Search for the cell housing the specified text and yield its (X, Y) center coordinate. 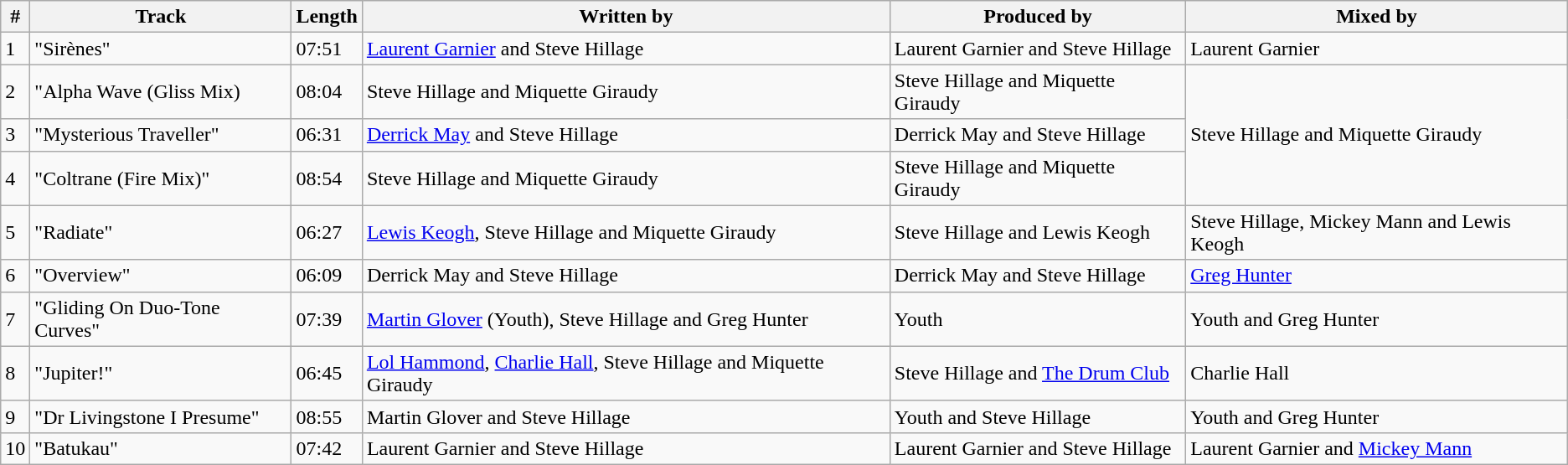
Greg Hunter (1377, 276)
Steve Hillage and The Drum Club (1037, 374)
"Alpha Wave (Gliss Mix) (161, 92)
08:55 (327, 416)
07:51 (327, 49)
"Gliding On Duo-Tone Curves" (161, 318)
Laurent Garnier and Mickey Mann (1377, 448)
"Overview" (161, 276)
4 (15, 178)
Track (161, 17)
07:42 (327, 448)
10 (15, 448)
Produced by (1037, 17)
06:09 (327, 276)
8 (15, 374)
"Radiate" (161, 233)
Mixed by (1377, 17)
"Batukau" (161, 448)
Laurent Garnier (1377, 49)
Charlie Hall (1377, 374)
Lol Hammond, Charlie Hall, Steve Hillage and Miquette Giraudy (626, 374)
"Dr Livingstone I Presume" (161, 416)
Steve Hillage and Lewis Keogh (1037, 233)
08:54 (327, 178)
Lewis Keogh, Steve Hillage and Miquette Giraudy (626, 233)
Youth (1037, 318)
# (15, 17)
Steve Hillage, Mickey Mann and Lewis Keogh (1377, 233)
Youth and Steve Hillage (1037, 416)
06:27 (327, 233)
"Mysterious Traveller" (161, 135)
5 (15, 233)
"Coltrane (Fire Mix)" (161, 178)
06:31 (327, 135)
3 (15, 135)
Martin Glover and Steve Hillage (626, 416)
06:45 (327, 374)
08:04 (327, 92)
6 (15, 276)
Written by (626, 17)
07:39 (327, 318)
1 (15, 49)
7 (15, 318)
"Jupiter!" (161, 374)
"Sirènes" (161, 49)
9 (15, 416)
2 (15, 92)
Martin Glover (Youth), Steve Hillage and Greg Hunter (626, 318)
Length (327, 17)
